Determine the [X, Y] coordinate at the center of the cell enclosing the given text.  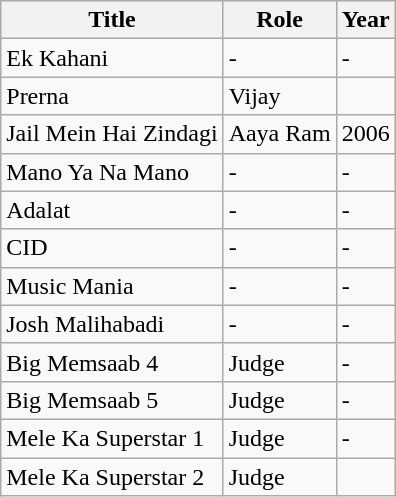
Jail Mein Hai Zindagi [112, 134]
2006 [366, 134]
Music Mania [112, 286]
Vijay [280, 96]
Mele Ka Superstar 2 [112, 477]
Role [280, 20]
Year [366, 20]
CID [112, 248]
Mele Ka Superstar 1 [112, 438]
Aaya Ram [280, 134]
Title [112, 20]
Josh Malihabadi [112, 324]
Big Memsaab 4 [112, 362]
Ek Kahani [112, 58]
Mano Ya Na Mano [112, 172]
Adalat [112, 210]
Big Memsaab 5 [112, 400]
Prerna [112, 96]
